Find where the given text appears and provide that cell's center as (X, Y) coordinate. 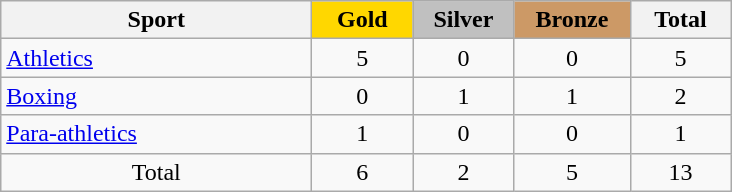
Athletics (156, 58)
Sport (156, 20)
13 (680, 172)
Boxing (156, 96)
Gold (362, 20)
Para-athletics (156, 134)
Bronze (572, 20)
Silver (464, 20)
6 (362, 172)
